Scan for the cell matching the given text and deliver its (X, Y) coordinate at center. 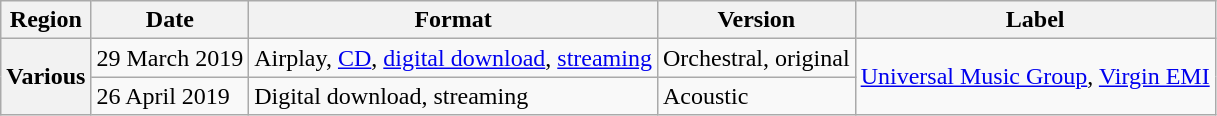
Orchestral, original (756, 58)
Universal Music Group, Virgin EMI (1035, 77)
Region (46, 20)
Format (454, 20)
29 March 2019 (170, 58)
Label (1035, 20)
Various (46, 77)
Date (170, 20)
Version (756, 20)
Airplay, CD, digital download, streaming (454, 58)
Digital download, streaming (454, 96)
26 April 2019 (170, 96)
Acoustic (756, 96)
